Determine the (X, Y) coordinate at the center of the cell enclosing the given text.  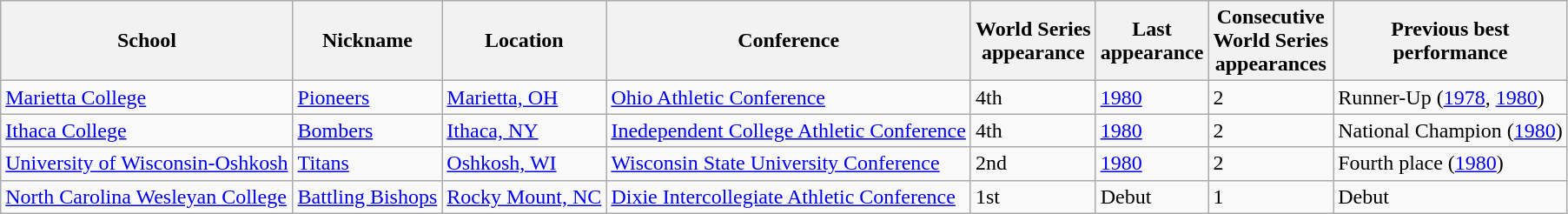
Previous bestperformance (1451, 41)
Rocky Mount, NC (525, 197)
2nd (1033, 164)
Location (525, 41)
Pioneers (367, 97)
Battling Bishops (367, 197)
Lastappearance (1152, 41)
Fourth place (1980) (1451, 164)
Oshkosh, WI (525, 164)
School (147, 41)
Marietta, OH (525, 97)
Wisconsin State University Conference (789, 164)
Ithaca College (147, 130)
Conference (789, 41)
ConsecutiveWorld Seriesappearances (1271, 41)
1 (1271, 197)
Inedependent College Athletic Conference (789, 130)
Titans (367, 164)
Ithaca, NY (525, 130)
1st (1033, 197)
Dixie Intercollegiate Athletic Conference (789, 197)
University of Wisconsin-Oshkosh (147, 164)
Runner-Up (1978, 1980) (1451, 97)
Marietta College (147, 97)
Bombers (367, 130)
Ohio Athletic Conference (789, 97)
North Carolina Wesleyan College (147, 197)
National Champion (1980) (1451, 130)
World Seriesappearance (1033, 41)
Nickname (367, 41)
